Provide the (X, Y) coordinate of the cell's center where the given text is located.  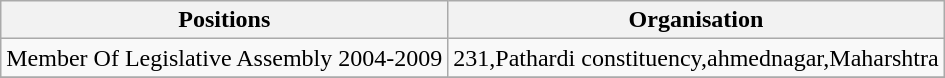
Organisation (696, 20)
Member Of Legislative Assembly 2004-2009 (224, 58)
231,Pathardi constituency,ahmednagar,Maharshtra (696, 58)
Positions (224, 20)
